Locate the cell with the specified text and output its [X, Y] center coordinate. 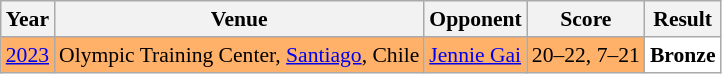
Year [28, 19]
Bronze [683, 55]
Opponent [476, 19]
Jennie Gai [476, 55]
Venue [239, 19]
2023 [28, 55]
Result [683, 19]
Olympic Training Center, Santiago, Chile [239, 55]
20–22, 7–21 [586, 55]
Score [586, 19]
